Detect which cell encompasses the target text, then output its (x, y) center coordinate. 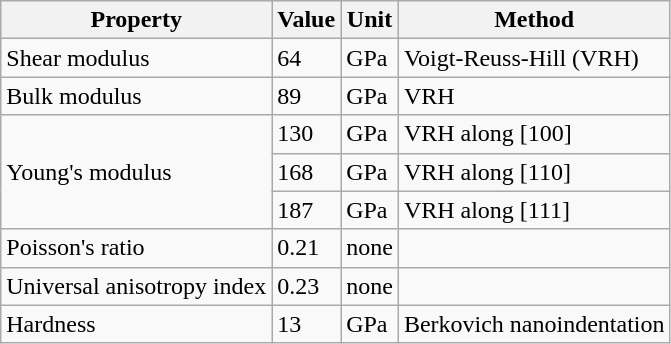
Young's modulus (136, 172)
168 (306, 172)
187 (306, 210)
Value (306, 20)
VRH (534, 96)
VRH along [100] (534, 134)
Method (534, 20)
Poisson's ratio (136, 248)
Shear modulus (136, 58)
VRH along [110] (534, 172)
130 (306, 134)
Unit (370, 20)
Berkovich nanoindentation (534, 324)
0.21 (306, 248)
Bulk modulus (136, 96)
Universal anisotropy index (136, 286)
Hardness (136, 324)
89 (306, 96)
0.23 (306, 286)
Voigt-Reuss-Hill (VRH) (534, 58)
13 (306, 324)
VRH along [111] (534, 210)
Property (136, 20)
64 (306, 58)
